Detect which cell encompasses the target text, then output its [X, Y] center coordinate. 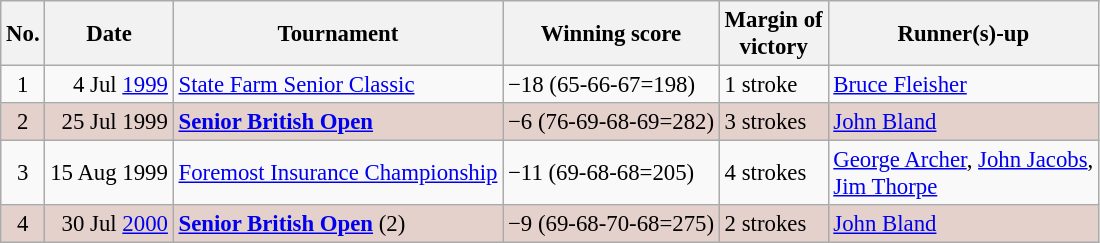
30 Jul 2000 [109, 224]
State Farm Senior Classic [338, 85]
−6 (76-69-68-69=282) [612, 122]
Foremost Insurance Championship [338, 174]
Winning score [612, 34]
3 strokes [774, 122]
3 [23, 174]
1 stroke [774, 85]
−9 (69-68-70-68=275) [612, 224]
−11 (69-68-68=205) [612, 174]
Tournament [338, 34]
2 strokes [774, 224]
No. [23, 34]
Date [109, 34]
Bruce Fleisher [964, 85]
Margin ofvictory [774, 34]
Runner(s)-up [964, 34]
1 [23, 85]
−18 (65-66-67=198) [612, 85]
Senior British Open (2) [338, 224]
George Archer, John Jacobs, Jim Thorpe [964, 174]
4 [23, 224]
2 [23, 122]
25 Jul 1999 [109, 122]
Senior British Open [338, 122]
15 Aug 1999 [109, 174]
4 strokes [774, 174]
4 Jul 1999 [109, 85]
